Scan for the cell matching the given text and deliver its [X, Y] coordinate at center. 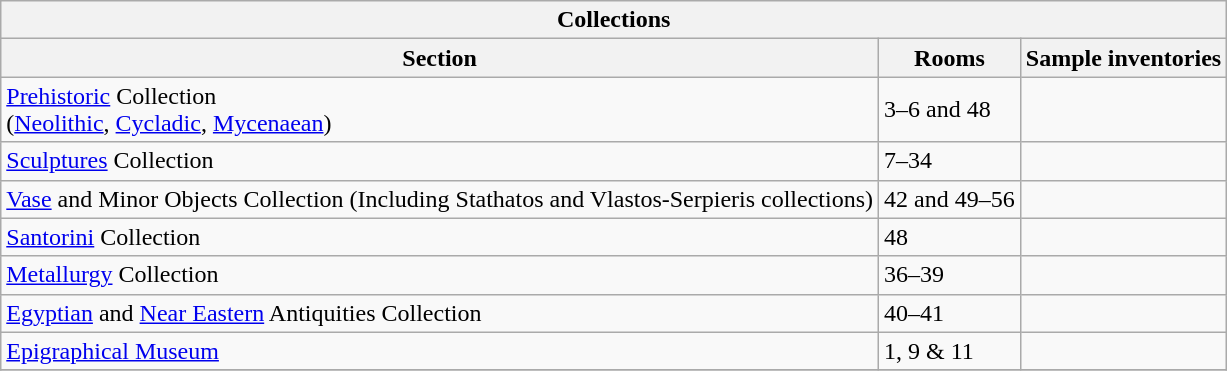
36–39 [950, 275]
Section [440, 58]
40–41 [950, 313]
Collections [614, 20]
1, 9 & 11 [950, 351]
Sample inventories [1123, 58]
Sculptures Collection [440, 161]
42 and 49–56 [950, 199]
3–6 and 48 [950, 110]
7–34 [950, 161]
Prehistoric Collection(Neolithic, Cycladic, Mycenaean) [440, 110]
Santorini Collection [440, 237]
Rooms [950, 58]
48 [950, 237]
Epigraphical Museum [440, 351]
Vase and Minor Objects Collection (Including Stathatos and Vlastos-Serpieris collections) [440, 199]
Metallurgy Collection [440, 275]
Egyptian and Near Eastern Antiquities Collection [440, 313]
